For the text-containing cell, return its midpoint in [X, Y] coordinate format. 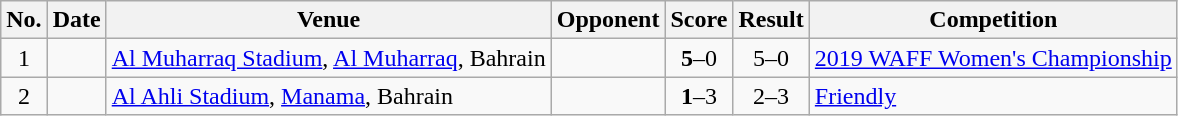
Venue [328, 20]
2 [24, 96]
Result [771, 20]
1 [24, 58]
Al Ahli Stadium, Manama, Bahrain [328, 96]
Al Muharraq Stadium, Al Muharraq, Bahrain [328, 58]
1–3 [699, 96]
Friendly [993, 96]
No. [24, 20]
Competition [993, 20]
Date [76, 20]
Score [699, 20]
2019 WAFF Women's Championship [993, 58]
2–3 [771, 96]
Opponent [608, 20]
